Detect which cell encompasses the target text, then output its [X, Y] center coordinate. 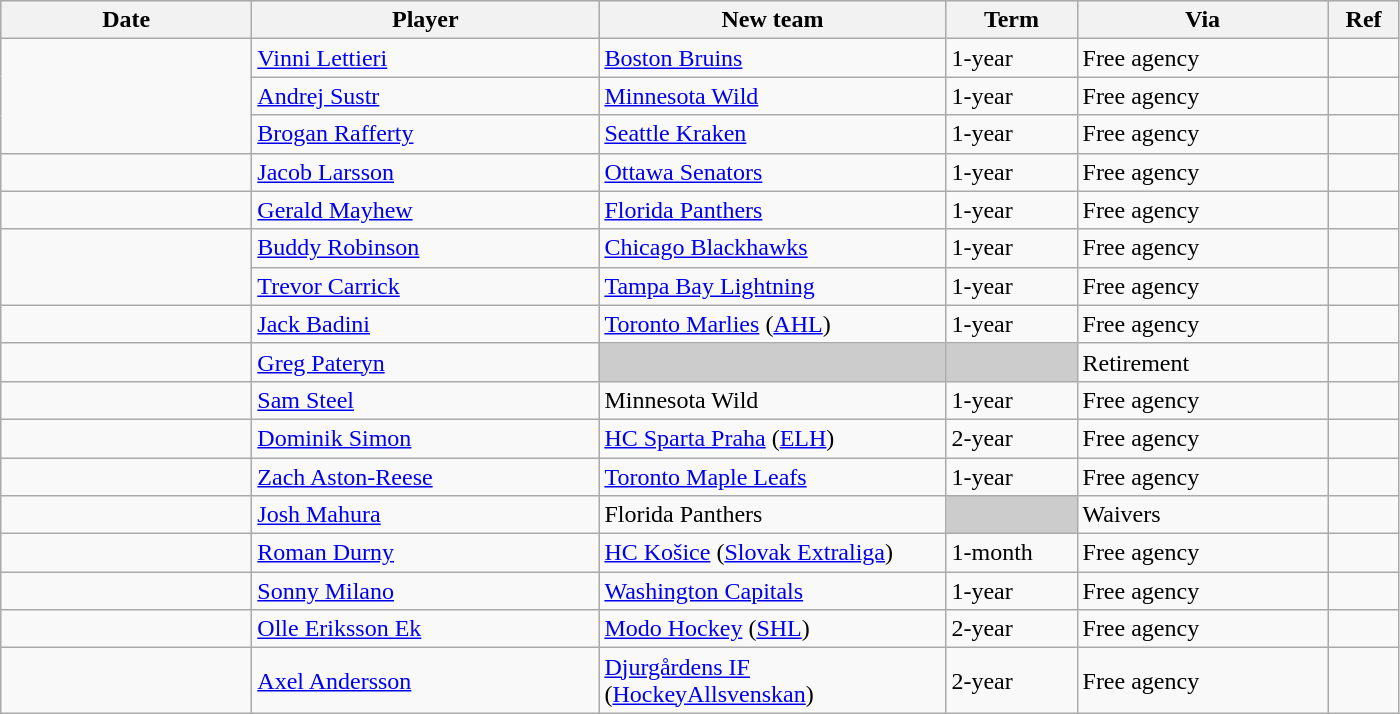
Djurgårdens IF (HockeyAllsvenskan) [772, 680]
Washington Capitals [772, 591]
Josh Mahura [426, 515]
Trevor Carrick [426, 286]
Sam Steel [426, 400]
1-month [1012, 553]
Greg Pateryn [426, 362]
Dominik Simon [426, 438]
Toronto Maple Leafs [772, 477]
Ottawa Senators [772, 172]
Player [426, 20]
Date [126, 20]
New team [772, 20]
Ref [1364, 20]
Boston Bruins [772, 58]
Modo Hockey (SHL) [772, 629]
Waivers [1202, 515]
Seattle Kraken [772, 134]
Jack Badini [426, 324]
Gerald Mayhew [426, 210]
Buddy Robinson [426, 248]
Via [1202, 20]
HC Košice (Slovak Extraliga) [772, 553]
Chicago Blackhawks [772, 248]
Andrej Sustr [426, 96]
Axel Andersson [426, 680]
Zach Aston-Reese [426, 477]
Retirement [1202, 362]
Olle Eriksson Ek [426, 629]
Tampa Bay Lightning [772, 286]
Sonny Milano [426, 591]
HC Sparta Praha (ELH) [772, 438]
Roman Durny [426, 553]
Brogan Rafferty [426, 134]
Jacob Larsson [426, 172]
Vinni Lettieri [426, 58]
Term [1012, 20]
Toronto Marlies (AHL) [772, 324]
